Identify which cell holds the provided text, then report its [x, y] central coordinate. 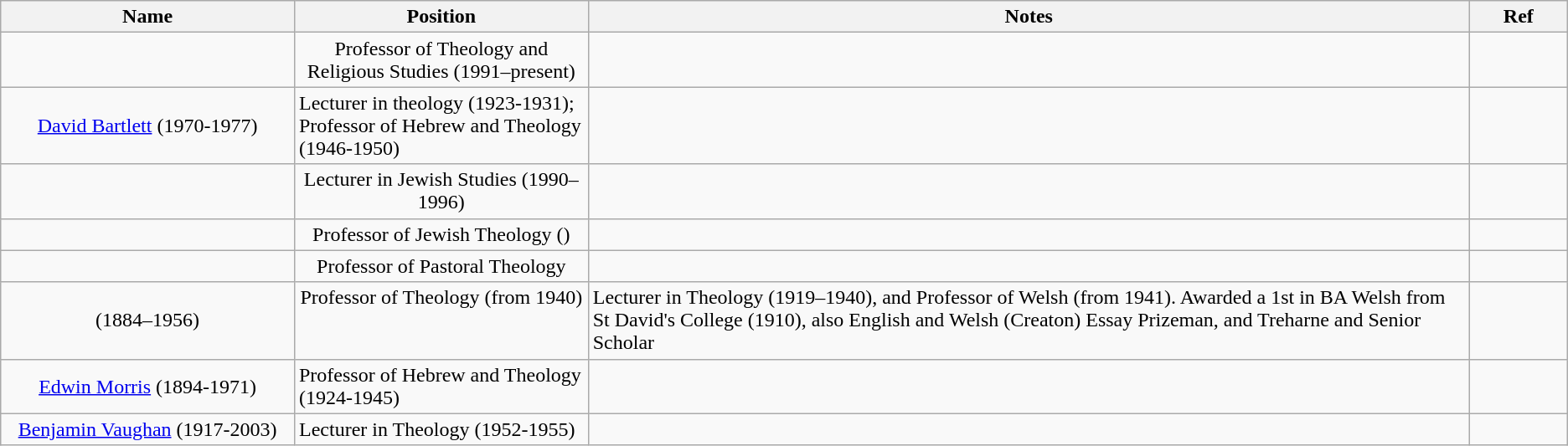
Notes [1029, 17]
David Bartlett (1970-1977) [147, 126]
Lecturer in Jewish Studies (1990–1996) [441, 191]
Lecturer in Theology (1952-1955) [441, 429]
Professor of Pastoral Theology [441, 266]
Professor of Hebrew and Theology (1924-1945) [441, 387]
Benjamin Vaughan (1917-2003) [147, 429]
Ref [1518, 17]
Edwin Morris (1894-1971) [147, 387]
Lecturer in theology (1923-1931); Professor of Hebrew and Theology (1946-1950) [441, 126]
Professor of Theology (from 1940) [441, 320]
Professor of Jewish Theology () [441, 234]
Professor of Theology and Religious Studies (1991–present) [441, 60]
Name [147, 17]
(1884–1956) [147, 320]
Position [441, 17]
